Detect which cell encompasses the target text, then output its [X, Y] center coordinate. 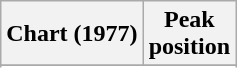
Peakposition [189, 34]
Chart (1977) [72, 34]
